Identify which cell holds the provided text, then report its (X, Y) central coordinate. 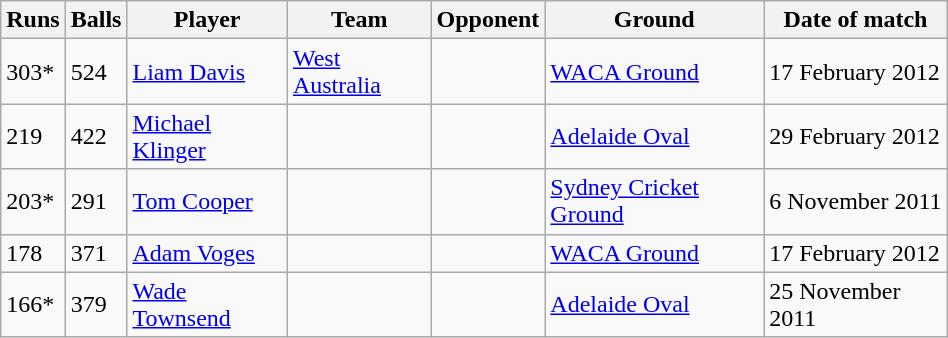
Opponent (488, 20)
Team (359, 20)
203* (33, 202)
166* (33, 304)
178 (33, 253)
29 February 2012 (856, 136)
Adam Voges (207, 253)
Wade Townsend (207, 304)
Runs (33, 20)
422 (96, 136)
Liam Davis (207, 72)
524 (96, 72)
Balls (96, 20)
Date of match (856, 20)
Player (207, 20)
Tom Cooper (207, 202)
West Australia (359, 72)
Michael Klinger (207, 136)
25 November 2011 (856, 304)
379 (96, 304)
371 (96, 253)
219 (33, 136)
Sydney Cricket Ground (654, 202)
303* (33, 72)
6 November 2011 (856, 202)
Ground (654, 20)
291 (96, 202)
